Determine the (X, Y) coordinate at the center of the cell enclosing the given text.  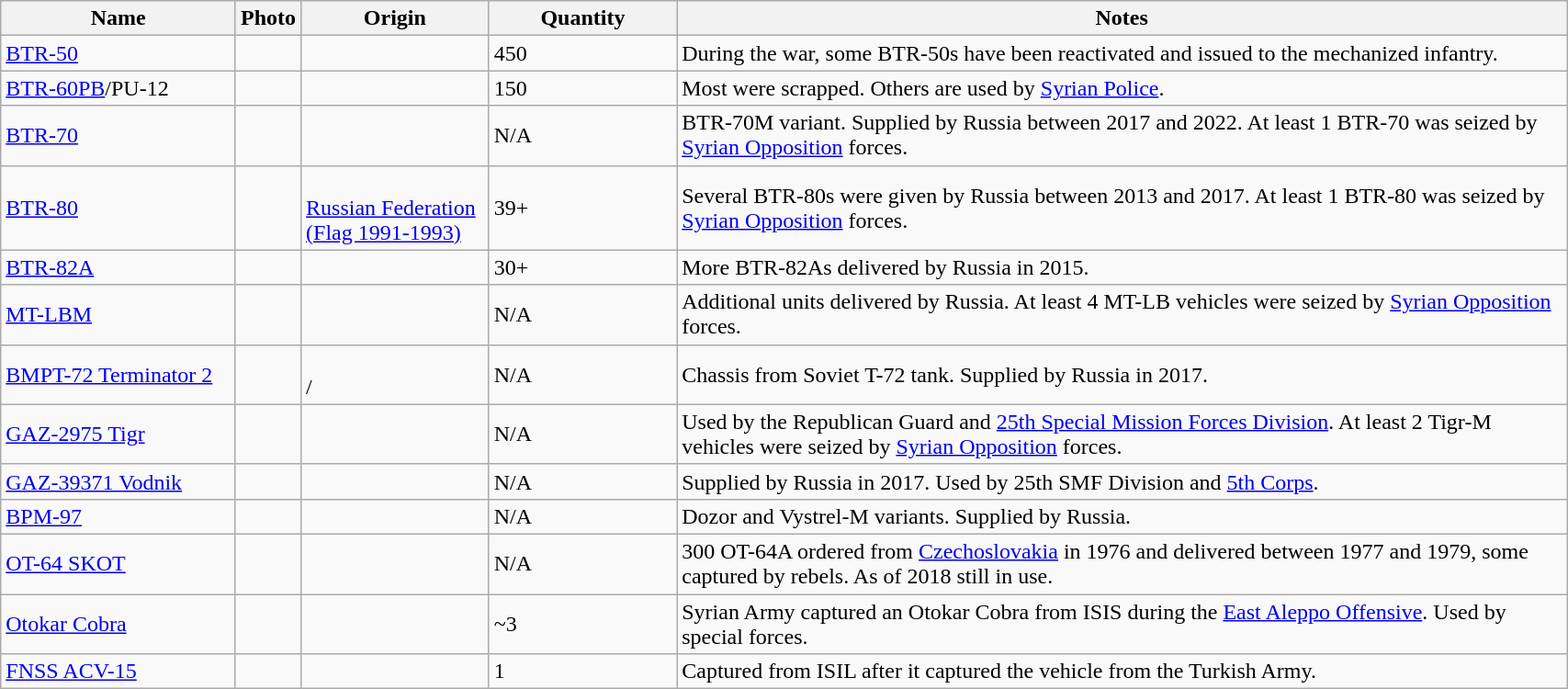
BTR-60PB/PU-12 (118, 88)
Captured from ISIL after it captured the vehicle from the Turkish Army. (1122, 672)
Used by the Republican Guard and 25th Special Mission Forces Division. At least 2 Tigr-M vehicles were seized by Syrian Opposition forces. (1122, 434)
Photo (268, 18)
GAZ-2975 Tigr (118, 434)
Name (118, 18)
BTR-82A (118, 267)
Notes (1122, 18)
BTR-80 (118, 208)
BMPT-72 Terminator 2 (118, 375)
BTR-70M variant. Supplied by Russia between 2017 and 2022. At least 1 BTR-70 was seized by Syrian Opposition forces. (1122, 136)
Most were scrapped. Others are used by Syrian Police. (1122, 88)
/ (395, 375)
During the war, some BTR-50s have been reactivated and issued to the mechanized infantry. (1122, 53)
BTR-50 (118, 53)
39+ (582, 208)
30+ (582, 267)
~3 (582, 623)
More BTR-82As delivered by Russia in 2015. (1122, 267)
Syrian Army captured an Otokar Cobra from ISIS during the East Aleppo Offensive. Used by special forces. (1122, 623)
Supplied by Russia in 2017. Used by 25th SMF Division and 5th Corps. (1122, 481)
Russian Federation (Flag 1991-1993) (395, 208)
Chassis from Soviet T-72 tank. Supplied by Russia in 2017. (1122, 375)
MT-LBM (118, 314)
OT-64 SKOT (118, 564)
Dozor and Vystrel-M variants. Supplied by Russia. (1122, 516)
Several BTR-80s were given by Russia between 2013 and 2017. At least 1 BTR-80 was seized by Syrian Opposition forces. (1122, 208)
Origin (395, 18)
FNSS ACV-15 (118, 672)
300 OT-64A ordered from Czechoslovakia in 1976 and delivered between 1977 and 1979, some captured by rebels. As of 2018 still in use. (1122, 564)
Otokar Cobra (118, 623)
1 (582, 672)
150 (582, 88)
450 (582, 53)
Additional units delivered by Russia. At least 4 MT-LB vehicles were seized by Syrian Opposition forces. (1122, 314)
BPM-97 (118, 516)
Quantity (582, 18)
BTR-70 (118, 136)
GAZ-39371 Vodnik (118, 481)
